Pinpoint the cell where the given text exists, returning its [X, Y] midpoint coordinate. 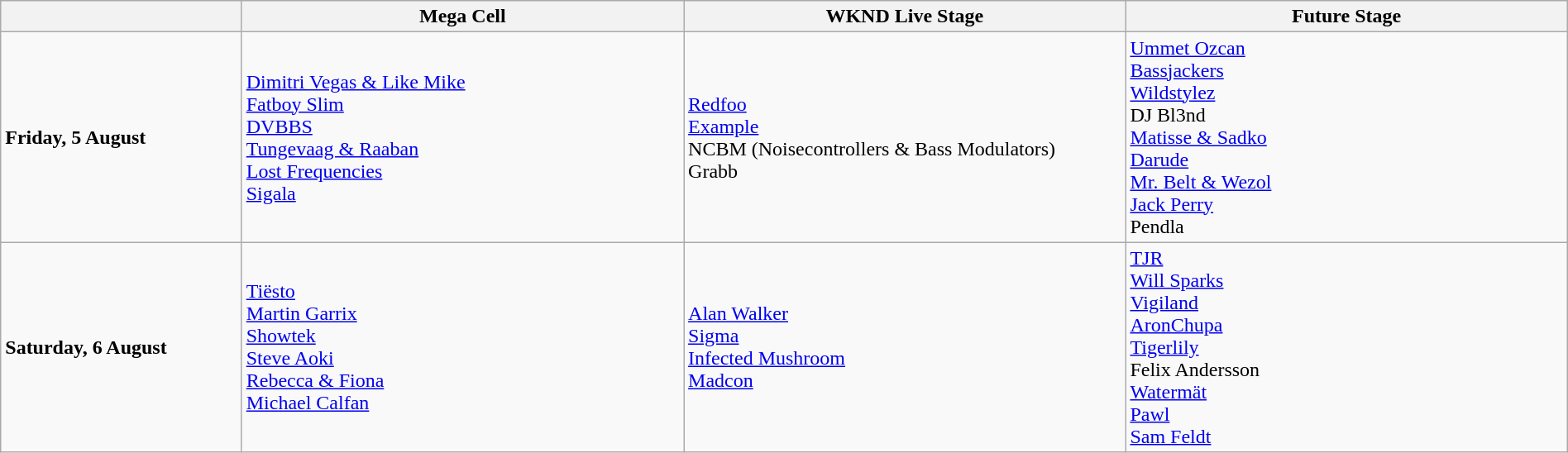
RedfooExampleNCBM (Noisecontrollers & Bass Modulators)Grabb [905, 137]
TiëstoMartin GarrixShowtekSteve AokiRebecca & FionaMichael Calfan [462, 347]
Alan WalkerSigmaInfected MushroomMadcon [905, 347]
Dimitri Vegas & Like MikeFatboy SlimDVBBSTungevaag & RaabanLost FrequenciesSigala [462, 137]
TJRWill SparksVigilandAronChupaTigerlilyFelix AnderssonWatermätPawlSam Feldt [1346, 347]
Mega Cell [462, 17]
Ummet OzcanBassjackersWildstylezDJ Bl3ndMatisse & SadkoDarudeMr. Belt & WezolJack PerryPendla [1346, 137]
WKND Live Stage [905, 17]
Saturday, 6 August [121, 347]
Friday, 5 August [121, 137]
Future Stage [1346, 17]
